Locate the cell with the specified text and output its (X, Y) center coordinate. 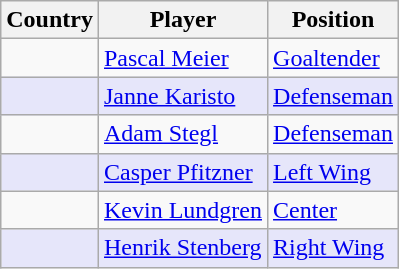
Janne Karisto (182, 96)
Player (182, 20)
Pascal Meier (182, 58)
Kevin Lundgren (182, 210)
Center (334, 210)
Casper Pfitzner (182, 172)
Henrik Stenberg (182, 248)
Right Wing (334, 248)
Country (50, 20)
Goaltender (334, 58)
Adam Stegl (182, 134)
Left Wing (334, 172)
Position (334, 20)
